Provide the [x, y] coordinate of the cell's center where the given text is located.  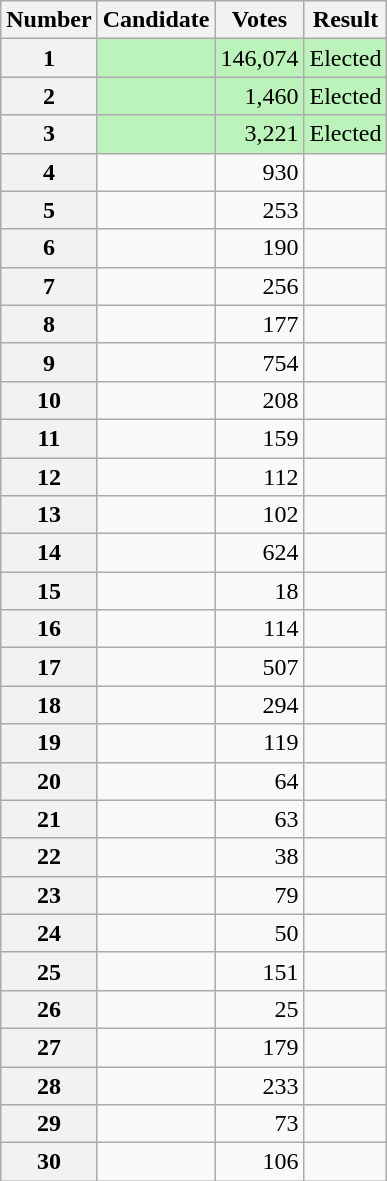
9 [49, 362]
23 [49, 895]
63 [260, 819]
179 [260, 1047]
13 [49, 515]
624 [260, 553]
294 [260, 705]
5 [49, 210]
3 [49, 134]
119 [260, 743]
30 [49, 1162]
1 [49, 58]
22 [49, 857]
190 [260, 248]
4 [49, 172]
50 [260, 933]
Result [346, 20]
79 [260, 895]
7 [49, 286]
146,074 [260, 58]
26 [49, 1009]
102 [260, 515]
754 [260, 362]
930 [260, 172]
151 [260, 971]
Candidate [156, 20]
64 [260, 781]
159 [260, 438]
253 [260, 210]
27 [49, 1047]
2 [49, 96]
17 [49, 667]
21 [49, 819]
Votes [260, 20]
73 [260, 1124]
14 [49, 553]
20 [49, 781]
233 [260, 1085]
177 [260, 324]
3,221 [260, 134]
12 [49, 477]
256 [260, 286]
38 [260, 857]
19 [49, 743]
106 [260, 1162]
28 [49, 1085]
10 [49, 400]
208 [260, 400]
1,460 [260, 96]
114 [260, 629]
16 [49, 629]
11 [49, 438]
24 [49, 933]
6 [49, 248]
112 [260, 477]
507 [260, 667]
29 [49, 1124]
8 [49, 324]
15 [49, 591]
Number [49, 20]
